Determine the (x, y) coordinate at the center of the cell enclosing the given text.  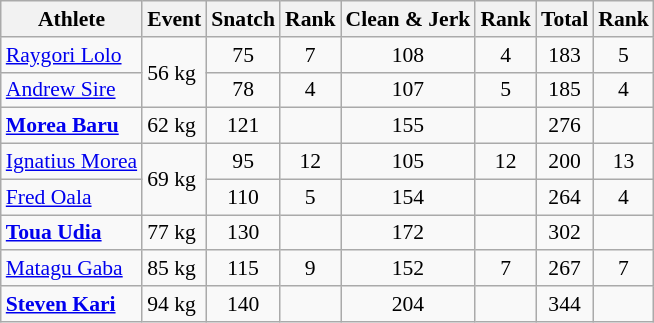
110 (243, 197)
56 kg (174, 72)
276 (564, 126)
130 (243, 233)
Snatch (243, 19)
115 (243, 269)
69 kg (174, 180)
302 (564, 233)
62 kg (174, 126)
Event (174, 19)
13 (624, 162)
105 (408, 162)
Andrew Sire (72, 90)
152 (408, 269)
Total (564, 19)
77 kg (174, 233)
Raygori Lolo (72, 55)
9 (310, 269)
185 (564, 90)
Morea Baru (72, 126)
108 (408, 55)
Toua Udia (72, 233)
Clean & Jerk (408, 19)
155 (408, 126)
107 (408, 90)
183 (564, 55)
75 (243, 55)
Athlete (72, 19)
121 (243, 126)
Steven Kari (72, 304)
Matagu Gaba (72, 269)
267 (564, 269)
154 (408, 197)
344 (564, 304)
Ignatius Morea (72, 162)
140 (243, 304)
78 (243, 90)
264 (564, 197)
200 (564, 162)
204 (408, 304)
94 kg (174, 304)
Fred Oala (72, 197)
95 (243, 162)
85 kg (174, 269)
172 (408, 233)
